Output the [X, Y] coordinate of the center of the cell containing the given text.  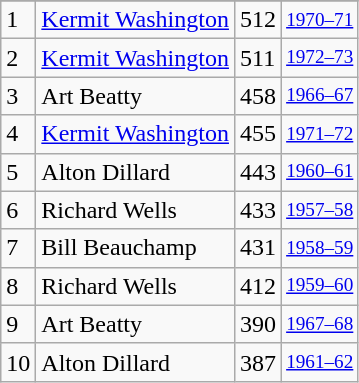
431 [258, 248]
1959–60 [320, 286]
433 [258, 210]
1961–62 [320, 362]
2 [18, 58]
512 [258, 20]
1967–68 [320, 324]
1958–59 [320, 248]
6 [18, 210]
8 [18, 286]
4 [18, 134]
455 [258, 134]
5 [18, 172]
1972–73 [320, 58]
3 [18, 96]
1960–61 [320, 172]
1970–71 [320, 20]
511 [258, 58]
390 [258, 324]
Bill Beauchamp [136, 248]
412 [258, 286]
1957–58 [320, 210]
458 [258, 96]
443 [258, 172]
1966–67 [320, 96]
9 [18, 324]
10 [18, 362]
7 [18, 248]
1 [18, 20]
1971–72 [320, 134]
387 [258, 362]
